Pinpoint the cell where the given text exists, returning its [X, Y] midpoint coordinate. 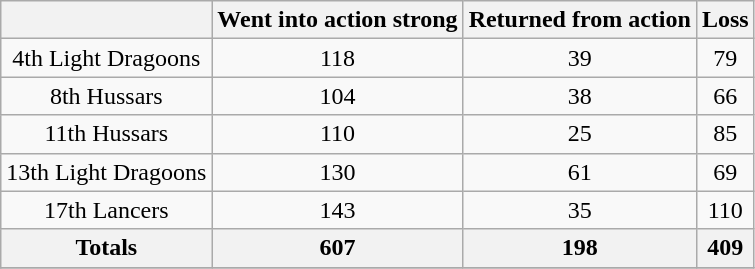
11th Hussars [106, 134]
118 [338, 58]
Loss [725, 20]
39 [580, 58]
17th Lancers [106, 210]
85 [725, 134]
409 [725, 248]
607 [338, 248]
Totals [106, 248]
25 [580, 134]
13th Light Dragoons [106, 172]
Went into action strong [338, 20]
8th Hussars [106, 96]
66 [725, 96]
Returned from action [580, 20]
35 [580, 210]
4th Light Dragoons [106, 58]
130 [338, 172]
104 [338, 96]
38 [580, 96]
198 [580, 248]
61 [580, 172]
69 [725, 172]
79 [725, 58]
143 [338, 210]
